Extract the (x, y) coordinate from the center of the cell holding the provided text.  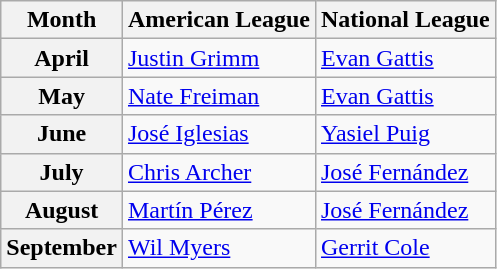
Martín Pérez (218, 210)
National League (405, 20)
June (62, 134)
Gerrit Cole (405, 248)
August (62, 210)
José Iglesias (218, 134)
Chris Archer (218, 172)
Justin Grimm (218, 58)
September (62, 248)
July (62, 172)
Month (62, 20)
American League (218, 20)
May (62, 96)
Wil Myers (218, 248)
April (62, 58)
Yasiel Puig (405, 134)
Nate Freiman (218, 96)
